Extract the [x, y] coordinate from the center of the cell holding the provided text.  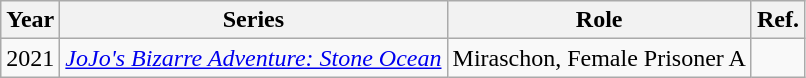
JoJo's Bizarre Adventure: Stone Ocean [254, 58]
Role [599, 20]
Series [254, 20]
2021 [30, 58]
Ref. [778, 20]
Year [30, 20]
Miraschon, Female Prisoner A [599, 58]
